Find where the given text appears and provide that cell's center as [X, Y] coordinate. 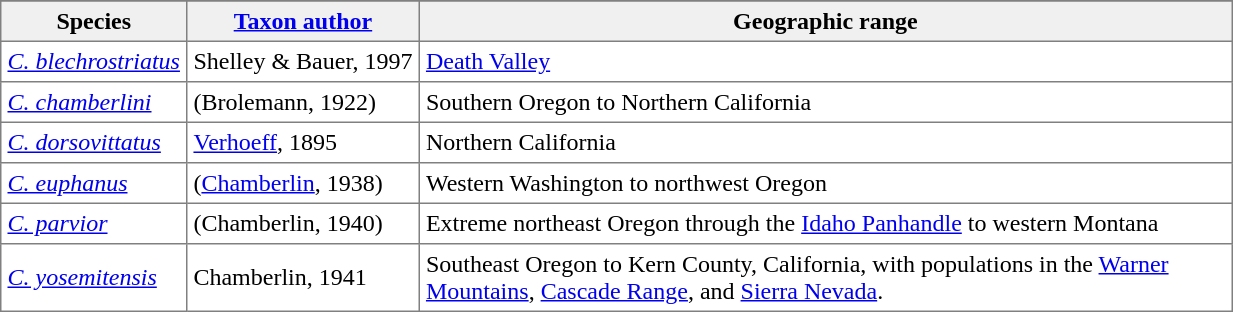
C. euphanus [94, 183]
Geographic range [825, 21]
Death Valley [825, 61]
Chamberlin, 1941 [303, 278]
C. yosemitensis [94, 278]
(Brolemann, 1922) [303, 102]
Species [94, 21]
Extreme northeast Oregon through the Idaho Panhandle to western Montana [825, 223]
C. parvior [94, 223]
C. dorsovittatus [94, 142]
(Chamberlin, 1940) [303, 223]
C. chamberlini [94, 102]
Western Washington to northwest Oregon [825, 183]
C. blechrostriatus [94, 61]
Taxon author [303, 21]
(Chamberlin, 1938) [303, 183]
Verhoeff, 1895 [303, 142]
Northern California [825, 142]
Shelley & Bauer, 1997 [303, 61]
Southeast Oregon to Kern County, California, with populations in the Warner Mountains, Cascade Range, and Sierra Nevada. [825, 278]
Southern Oregon to Northern California [825, 102]
